Output the (X, Y) coordinate of the center of the cell containing the given text.  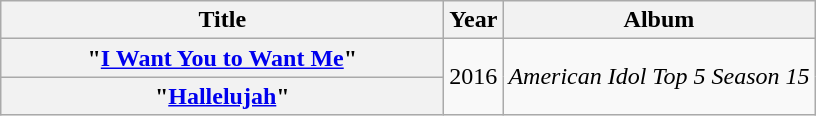
Album (659, 20)
"Hallelujah" (222, 96)
American Idol Top 5 Season 15 (659, 77)
2016 (474, 77)
Title (222, 20)
Year (474, 20)
"I Want You to Want Me" (222, 58)
